Provide the [x, y] coordinate of the cell's center where the given text is located.  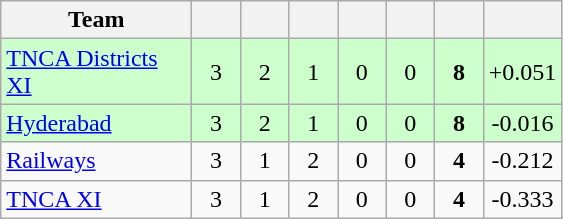
-0.016 [522, 123]
Railways [96, 161]
-0.333 [522, 199]
Team [96, 20]
-0.212 [522, 161]
TNCA Districts XI [96, 72]
+0.051 [522, 72]
TNCA XI [96, 199]
Hyderabad [96, 123]
